For the text-containing cell, return its midpoint in [x, y] coordinate format. 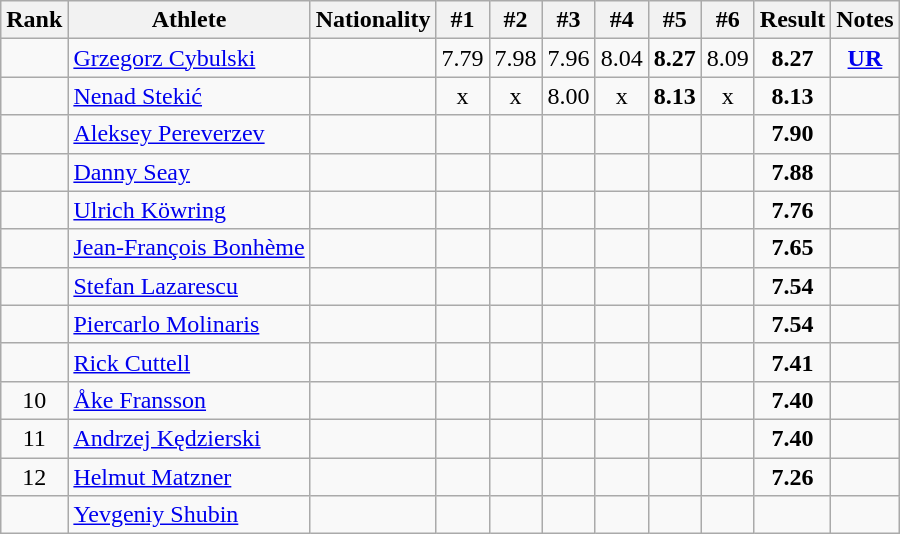
7.41 [792, 362]
8.00 [568, 96]
Nationality [373, 20]
7.76 [792, 210]
8.09 [728, 58]
Danny Seay [189, 172]
7.88 [792, 172]
#4 [622, 20]
11 [34, 438]
Rick Cuttell [189, 362]
8.04 [622, 58]
Ulrich Köwring [189, 210]
UR [865, 58]
Stefan Lazarescu [189, 286]
7.98 [516, 58]
#1 [462, 20]
10 [34, 400]
Nenad Stekić [189, 96]
#3 [568, 20]
7.26 [792, 477]
7.90 [792, 134]
7.79 [462, 58]
Athlete [189, 20]
Piercarlo Molinaris [189, 324]
7.65 [792, 248]
#5 [674, 20]
Aleksey Pereverzev [189, 134]
12 [34, 477]
Rank [34, 20]
#2 [516, 20]
7.96 [568, 58]
Helmut Matzner [189, 477]
Grzegorz Cybulski [189, 58]
Åke Fransson [189, 400]
Result [792, 20]
Jean-François Bonhème [189, 248]
#6 [728, 20]
Andrzej Kędzierski [189, 438]
Yevgeniy Shubin [189, 515]
Notes [865, 20]
